Scan for the cell matching the given text and deliver its [X, Y] coordinate at center. 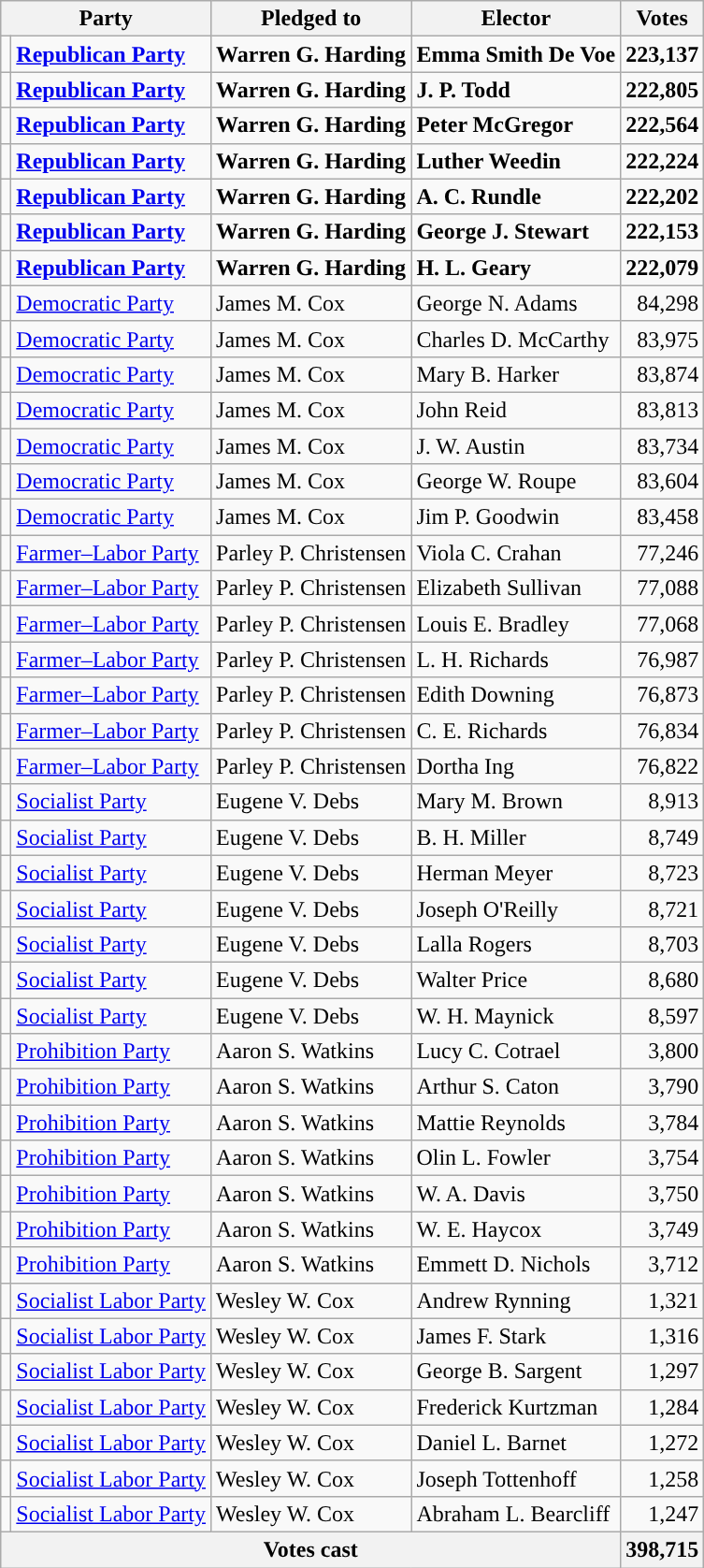
George J. Stewart [516, 232]
Edith Downing [516, 695]
3,800 [662, 1052]
W. E. Haycox [516, 1229]
John Reid [516, 410]
1,297 [662, 1372]
Andrew Rynning [516, 1300]
Frederick Kurtzman [516, 1407]
83,874 [662, 374]
76,987 [662, 660]
George W. Roupe [516, 482]
8,597 [662, 1015]
8,703 [662, 944]
Dortha Ing [516, 766]
Mattie Reynolds [516, 1123]
C. E. Richards [516, 731]
George N. Adams [516, 303]
84,298 [662, 303]
3,790 [662, 1087]
Herman Meyer [516, 873]
L. H. Richards [516, 660]
77,246 [662, 553]
B. H. Miller [516, 837]
222,153 [662, 232]
Viola C. Crahan [516, 553]
8,723 [662, 873]
J. W. Austin [516, 446]
223,137 [662, 54]
8,913 [662, 802]
77,068 [662, 624]
1,258 [662, 1478]
8,680 [662, 980]
Party [107, 19]
1,247 [662, 1514]
76,873 [662, 695]
222,202 [662, 196]
Jim P. Goodwin [516, 517]
Pledged to [311, 19]
Charles D. McCarthy [516, 339]
W. H. Maynick [516, 1015]
Mary M. Brown [516, 802]
222,224 [662, 161]
Daniel L. Barnet [516, 1443]
Arthur S. Caton [516, 1087]
1,284 [662, 1407]
Elector [516, 19]
3,784 [662, 1123]
Joseph Tottenhoff [516, 1478]
Walter Price [516, 980]
83,975 [662, 339]
398,715 [662, 1549]
3,749 [662, 1229]
1,316 [662, 1336]
George B. Sargent [516, 1372]
3,712 [662, 1265]
1,321 [662, 1300]
222,079 [662, 268]
J. P. Todd [516, 90]
8,721 [662, 908]
222,564 [662, 125]
Joseph O'Reilly [516, 908]
Elizabeth Sullivan [516, 588]
83,604 [662, 482]
Emmett D. Nichols [516, 1265]
83,734 [662, 446]
Lucy C. Cotrael [516, 1052]
77,088 [662, 588]
76,822 [662, 766]
A. C. Rundle [516, 196]
76,834 [662, 731]
8,749 [662, 837]
Olin L. Fowler [516, 1158]
Lalla Rogers [516, 944]
Peter McGregor [516, 125]
W. A. Davis [516, 1194]
1,272 [662, 1443]
H. L. Geary [516, 268]
222,805 [662, 90]
Abraham L. Bearcliff [516, 1514]
James F. Stark [516, 1336]
Mary B. Harker [516, 374]
Votes cast [310, 1549]
83,813 [662, 410]
Louis E. Bradley [516, 624]
83,458 [662, 517]
Votes [662, 19]
3,750 [662, 1194]
3,754 [662, 1158]
Luther Weedin [516, 161]
Emma Smith De Voe [516, 54]
